From the cell containing the given text, extract its center point as (X, Y) coordinate. 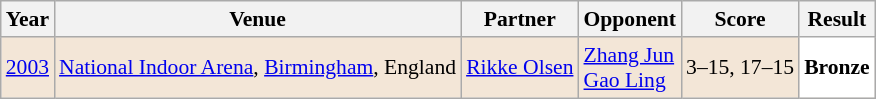
Zhang Jun Gao Ling (630, 68)
Result (837, 19)
Bronze (837, 68)
Score (740, 19)
Year (28, 19)
Venue (258, 19)
National Indoor Arena, Birmingham, England (258, 68)
Rikke Olsen (520, 68)
Opponent (630, 19)
2003 (28, 68)
Partner (520, 19)
3–15, 17–15 (740, 68)
